Capture the cell that displays the provided text and extract its (X, Y) central coordinate. 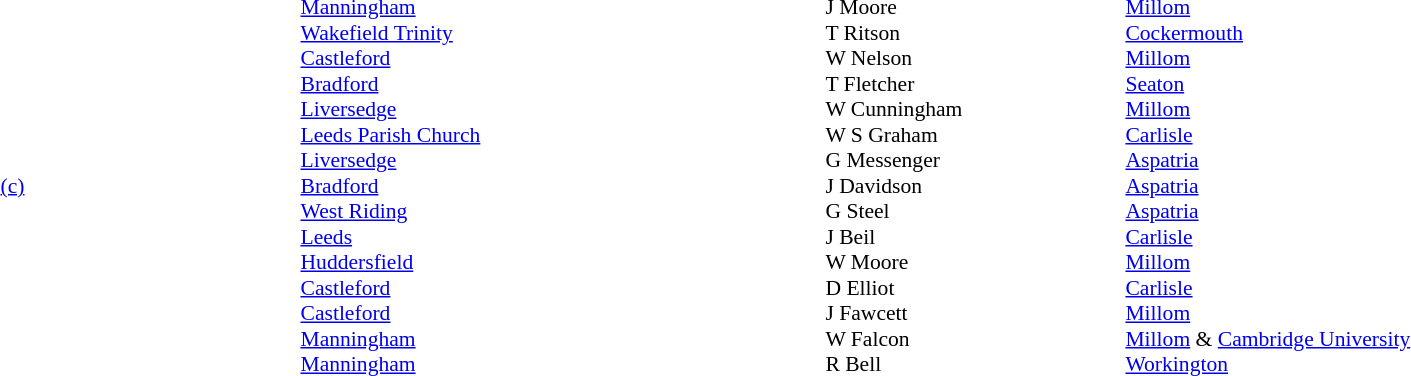
W S Graham (975, 135)
Millom & Cambridge University (1268, 339)
G Messenger (975, 161)
G Steel (975, 211)
Wakefield Trinity (390, 33)
(c) (150, 186)
Cockermouth (1268, 33)
Leeds Parish Church (390, 135)
W Cunningham (975, 109)
W Nelson (975, 59)
West Riding (390, 211)
Seaton (1268, 84)
J Fawcett (975, 313)
D Elliot (975, 288)
W Moore (975, 263)
T Ritson (975, 33)
W Falcon (975, 339)
J Davidson (975, 186)
Huddersfield (390, 263)
T Fletcher (975, 84)
Leeds (390, 237)
J Beil (975, 237)
Manningham (390, 339)
